Locate the cell with the specified text and output its [x, y] center coordinate. 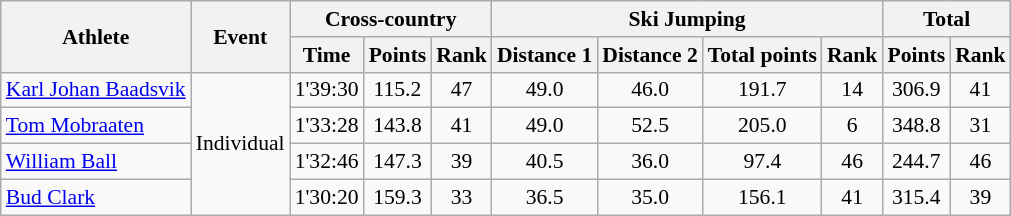
Distance 2 [650, 55]
159.3 [398, 197]
244.7 [916, 162]
315.4 [916, 197]
36.0 [650, 162]
Ski Jumping [688, 19]
6 [852, 126]
348.8 [916, 126]
97.4 [762, 162]
205.0 [762, 126]
Karl Johan Baadsvik [96, 90]
Athlete [96, 36]
Time [327, 55]
36.5 [544, 197]
Total points [762, 55]
Tom Mobraaten [96, 126]
1'32:46 [327, 162]
William Ball [96, 162]
52.5 [650, 126]
Individual [240, 143]
1'39:30 [327, 90]
Bud Clark [96, 197]
115.2 [398, 90]
33 [462, 197]
47 [462, 90]
Total [946, 19]
Event [240, 36]
191.7 [762, 90]
1'33:28 [327, 126]
Cross-country [391, 19]
46.0 [650, 90]
147.3 [398, 162]
143.8 [398, 126]
306.9 [916, 90]
Distance 1 [544, 55]
156.1 [762, 197]
14 [852, 90]
40.5 [544, 162]
1'30:20 [327, 197]
35.0 [650, 197]
31 [980, 126]
